Detect which cell encompasses the target text, then output its (X, Y) center coordinate. 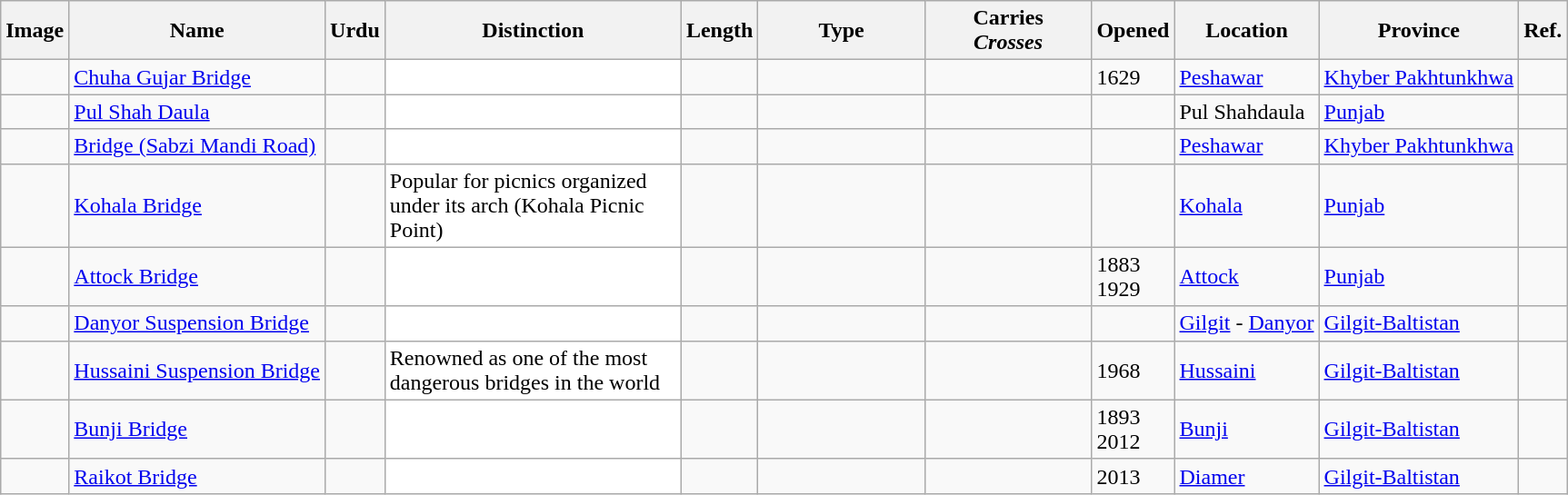
Hussaini (1247, 371)
18831929 (1133, 276)
Attock Bridge (197, 276)
2013 (1133, 476)
Kohala (1247, 205)
Gilgit - Danyor (1247, 323)
Image (35, 31)
Province (1419, 31)
Chuha Gujar Bridge (197, 77)
Name (197, 31)
Urdu (355, 31)
Bunji Bridge (197, 429)
Kohala Bridge (197, 205)
Renowned as one of the most dangerous bridges in the world (533, 371)
CarriesCrosses (1008, 31)
Popular for picnics organized under its arch (Kohala Picnic Point) (533, 205)
Ref. (1543, 31)
18932012 (1133, 429)
Attock (1247, 276)
Pul Shah Daula (197, 112)
Diamer (1247, 476)
Hussaini Suspension Bridge (197, 371)
Bunji (1247, 429)
Length (719, 31)
Distinction (533, 31)
Opened (1133, 31)
1629 (1133, 77)
Pul Shahdaula (1247, 112)
Raikot Bridge (197, 476)
Type (842, 31)
1968 (1133, 371)
Location (1247, 31)
Danyor Suspension Bridge (197, 323)
Bridge (Sabzi Mandi Road) (197, 146)
